Detect which cell encompasses the target text, then output its [x, y] center coordinate. 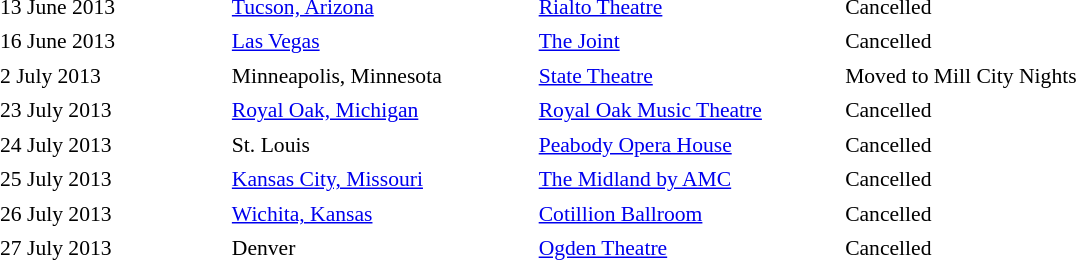
Peabody Opera House [688, 145]
Cotillion Ballroom [688, 214]
The Midland by AMC [688, 180]
Royal Oak, Michigan [381, 110]
Minneapolis, Minnesota [381, 76]
Las Vegas [381, 42]
St. Louis [381, 145]
State Theatre [688, 76]
Wichita, Kansas [381, 214]
Royal Oak Music Theatre [688, 110]
The Joint [688, 42]
Kansas City, Missouri [381, 180]
